Scan for the cell matching the given text and deliver its (x, y) coordinate at center. 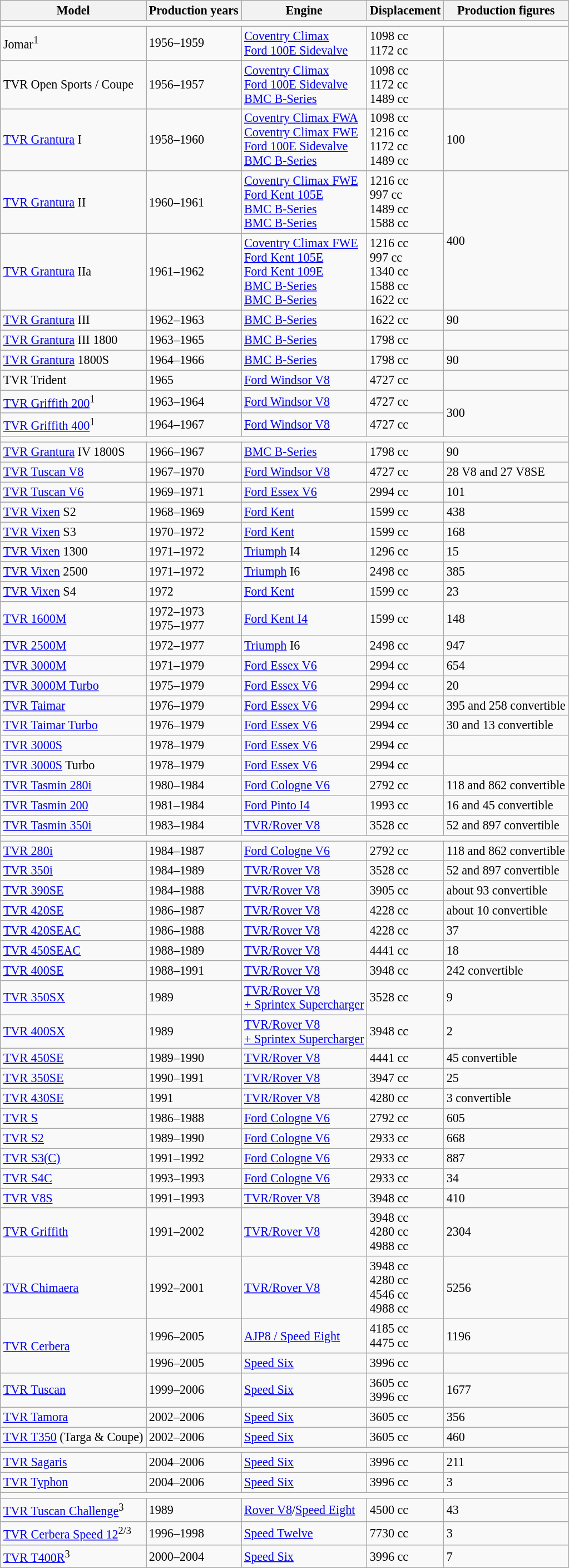
2000–2004 (194, 1556)
1677 (506, 1389)
1098 cc1172 cc1489 cc (405, 85)
1622 cc (405, 320)
5256 (506, 1287)
1196 (506, 1336)
TVR Tuscan V6 (73, 492)
Engine (304, 10)
4280 cc (405, 1098)
37 (506, 931)
1990–1991 (194, 1078)
1965 (194, 380)
TVR S2 (73, 1138)
400 (506, 240)
168 (506, 532)
TVR Tuscan (73, 1389)
TVR 450SE (73, 1059)
34 (506, 1178)
300 (506, 413)
1988–1991 (194, 970)
1975–1979 (194, 686)
TVR Grantura III (73, 320)
1983–1984 (194, 825)
TVR Vixen S2 (73, 512)
Rover V8/Speed Eight (304, 1510)
TVR Vixen S4 (73, 592)
TVR 350i (73, 871)
TVR Open Sports / Coupe (73, 85)
TVR Grantura IIa (73, 272)
1972 (194, 592)
18 (506, 950)
1964–1967 (194, 425)
Displacement (405, 10)
1963–1965 (194, 340)
3905 cc (405, 891)
1999–2006 (194, 1389)
Coventry Climax FWEFord Kent 105EFord Kent 109EBMC B-SeriesBMC B-Series (304, 272)
43 (506, 1510)
TVR Sagaris (73, 1463)
TVR Grantura I (73, 140)
25 (506, 1078)
TVR S4C (73, 1178)
1988–1989 (194, 950)
3948 cc4280 cc4988 cc (405, 1232)
Speed Twelve (304, 1533)
TVR 3000M Turbo (73, 686)
1960–1961 (194, 202)
1296 cc (405, 552)
15 (506, 552)
1986–1987 (194, 911)
1963–1964 (194, 401)
Ford Kent I4 (304, 619)
TVR 280i (73, 851)
148 (506, 619)
1984–1988 (194, 891)
Coventry Climax FWACoventry Climax FWEFord 100E SidevalveBMC B-Series (304, 140)
410 (506, 1198)
about 10 convertible (506, 911)
2304 (506, 1232)
TVR Grantura II (73, 202)
1098 cc1216 cc1172 cc1489 cc (405, 140)
1969–1971 (194, 492)
242 convertible (506, 970)
30 and 13 convertible (506, 725)
about 93 convertible (506, 891)
7 (506, 1556)
1991–1992 (194, 1158)
Production years (194, 10)
TVR Trident (73, 380)
45 convertible (506, 1059)
1967–1970 (194, 472)
1971–1979 (194, 666)
1958–1960 (194, 140)
2 (506, 1031)
TVR Cerbera (73, 1346)
1956–1957 (194, 85)
3947 cc (405, 1078)
3 convertible (506, 1098)
1956–1959 (194, 43)
211 (506, 1463)
AJP8 / Speed Eight (304, 1336)
Ford Pinto I4 (304, 805)
Jomar1 (73, 43)
TVR Grantura 1800S (73, 360)
3948 cc4280 cc4546 cc4988 cc (405, 1287)
TVR 2500M (73, 646)
TVR S (73, 1118)
TVR 420SE (73, 911)
1966–1967 (194, 452)
1981–1984 (194, 805)
1993 cc (405, 805)
395 and 258 convertible (506, 705)
1962–1963 (194, 320)
TVR Vixen S3 (73, 532)
TVR Vixen 2500 (73, 572)
TVR 350SE (73, 1078)
3605 cc3996 cc (405, 1389)
1964–1966 (194, 360)
16 and 45 convertible (506, 805)
TVR 390SE (73, 891)
1098 cc1172 cc (405, 43)
385 (506, 572)
887 (506, 1158)
1984–1989 (194, 871)
Coventry Climax FWEFord Kent 105EBMC B-SeriesBMC B-Series (304, 202)
TVR Chimaera (73, 1287)
1972–19731975–1977 (194, 619)
TVR Tamora (73, 1417)
TVR 400SX (73, 1031)
TVR Vixen 1300 (73, 552)
TVR Taimar (73, 705)
Model (73, 10)
TVR Taimar Turbo (73, 725)
460 (506, 1437)
TVR 350SX (73, 997)
654 (506, 666)
1993–1993 (194, 1178)
TVR Tasmin 350i (73, 825)
20 (506, 686)
1992–2001 (194, 1287)
TVR Cerbera Speed 122/3 (73, 1533)
TVR T400R3 (73, 1556)
1972–1977 (194, 646)
1996–1998 (194, 1533)
TVR 3000M (73, 666)
4500 cc (405, 1510)
TVR Tasmin 200 (73, 805)
TVR Grantura III 1800 (73, 340)
438 (506, 512)
TVR 420SEAC (73, 931)
1991 (194, 1098)
605 (506, 1118)
TVR Griffith 4001 (73, 425)
Coventry ClimaxFord 100E SidevalveBMC B-Series (304, 85)
TVR Griffith 2001 (73, 401)
668 (506, 1138)
1968–1969 (194, 512)
7730 cc (405, 1533)
TVR Tuscan V8 (73, 472)
101 (506, 492)
100 (506, 140)
23 (506, 592)
4185 cc4475 cc (405, 1336)
TVR Typhon (73, 1482)
1961–1962 (194, 272)
TVR 3000S (73, 745)
TVR 430SE (73, 1098)
947 (506, 646)
28 V8 and 27 V8SE (506, 472)
TVR S3(C) (73, 1158)
9 (506, 997)
TVR 3000S Turbo (73, 765)
TVR Tuscan Challenge3 (73, 1510)
TVR 1600M (73, 619)
1216 cc997 cc1489 cc1588 cc (405, 202)
TVR 400SE (73, 970)
Triumph I4 (304, 552)
1980–1984 (194, 785)
Coventry ClimaxFord 100E Sidevalve (304, 43)
TVR 450SEAC (73, 950)
TVR Griffith (73, 1232)
TVR V8S (73, 1198)
TVR T350 (Targa & Coupe) (73, 1437)
TVR Tasmin 280i (73, 785)
1991–2002 (194, 1232)
1984–1987 (194, 851)
1970–1972 (194, 532)
1991–1993 (194, 1198)
Production figures (506, 10)
1216 cc997 cc1340 cc1588 cc1622 cc (405, 272)
356 (506, 1417)
TVR Grantura IV 1800S (73, 452)
